Search for the cell housing the specified text and yield its [X, Y] center coordinate. 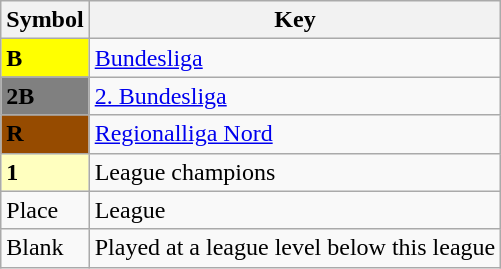
Played at a league level below this league [295, 248]
Bundesliga [295, 58]
B [45, 58]
Symbol [45, 20]
Blank [45, 248]
Key [295, 20]
League [295, 210]
Place [45, 210]
2. Bundesliga [295, 96]
2B [45, 96]
League champions [295, 172]
R [45, 134]
1 [45, 172]
Regionalliga Nord [295, 134]
